Extract the [X, Y] coordinate from the center of the cell holding the provided text.  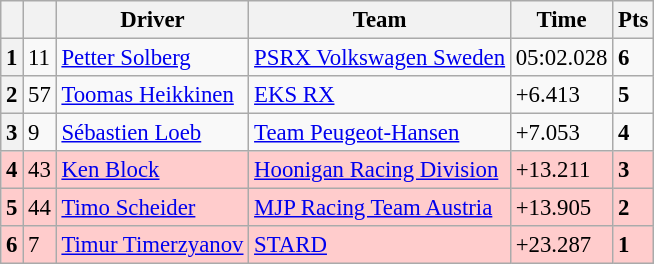
+6.413 [561, 95]
+13.905 [561, 208]
Ken Block [152, 170]
Hoonigan Racing Division [380, 170]
11 [40, 58]
Team [380, 20]
43 [40, 170]
Driver [152, 20]
Petter Solberg [152, 58]
+13.211 [561, 170]
EKS RX [380, 95]
7 [40, 245]
Team Peugeot-Hansen [380, 133]
9 [40, 133]
Toomas Heikkinen [152, 95]
Sébastien Loeb [152, 133]
57 [40, 95]
PSRX Volkswagen Sweden [380, 58]
44 [40, 208]
Pts [634, 20]
Time [561, 20]
STARD [380, 245]
+7.053 [561, 133]
05:02.028 [561, 58]
Timo Scheider [152, 208]
+23.287 [561, 245]
MJP Racing Team Austria [380, 208]
Timur Timerzyanov [152, 245]
